Identify which cell holds the provided text, then report its (X, Y) central coordinate. 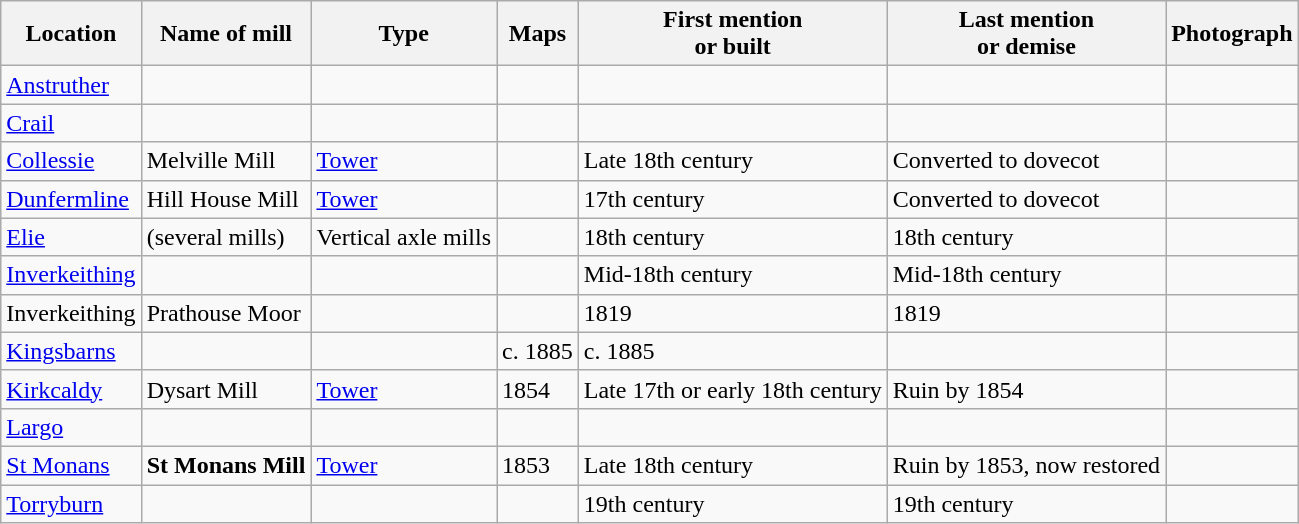
1854 (538, 389)
Kirkcaldy (71, 389)
Crail (71, 123)
Hill House Mill (226, 199)
Ruin by 1854 (1026, 389)
St Monans Mill (226, 465)
Torryburn (71, 503)
Dunfermline (71, 199)
Kingsbarns (71, 351)
Location (71, 34)
Prathouse Moor (226, 313)
Collessie (71, 161)
(several mills) (226, 237)
Maps (538, 34)
First mentionor built (732, 34)
Dysart Mill (226, 389)
Last mention or demise (1026, 34)
Anstruther (71, 85)
Late 17th or early 18th century (732, 389)
Elie (71, 237)
Name of mill (226, 34)
Vertical axle mills (404, 237)
17th century (732, 199)
Melville Mill (226, 161)
Photograph (1232, 34)
Type (404, 34)
Ruin by 1853, now restored (1026, 465)
St Monans (71, 465)
Largo (71, 427)
1853 (538, 465)
